Provide the (x, y) coordinate of the cell's center where the given text is located.  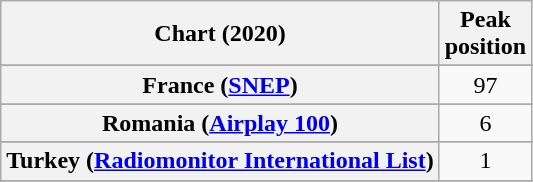
1 (485, 161)
Romania (Airplay 100) (220, 123)
6 (485, 123)
Chart (2020) (220, 34)
Peakposition (485, 34)
97 (485, 85)
Turkey (Radiomonitor International List) (220, 161)
France (SNEP) (220, 85)
